Pinpoint the cell where the given text exists, returning its [x, y] midpoint coordinate. 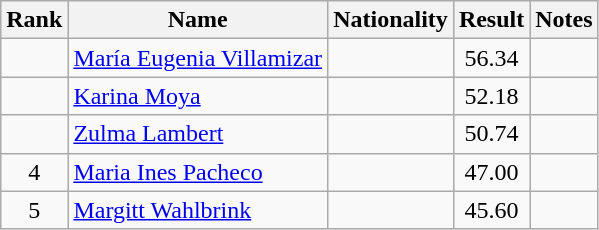
Margitt Wahlbrink [198, 210]
4 [34, 172]
5 [34, 210]
52.18 [491, 96]
56.34 [491, 58]
Maria Ines Pacheco [198, 172]
50.74 [491, 134]
47.00 [491, 172]
Zulma Lambert [198, 134]
Karina Moya [198, 96]
Rank [34, 20]
Result [491, 20]
Notes [564, 20]
45.60 [491, 210]
Nationality [391, 20]
María Eugenia Villamizar [198, 58]
Name [198, 20]
